Locate the cell with the specified text and output its (x, y) center coordinate. 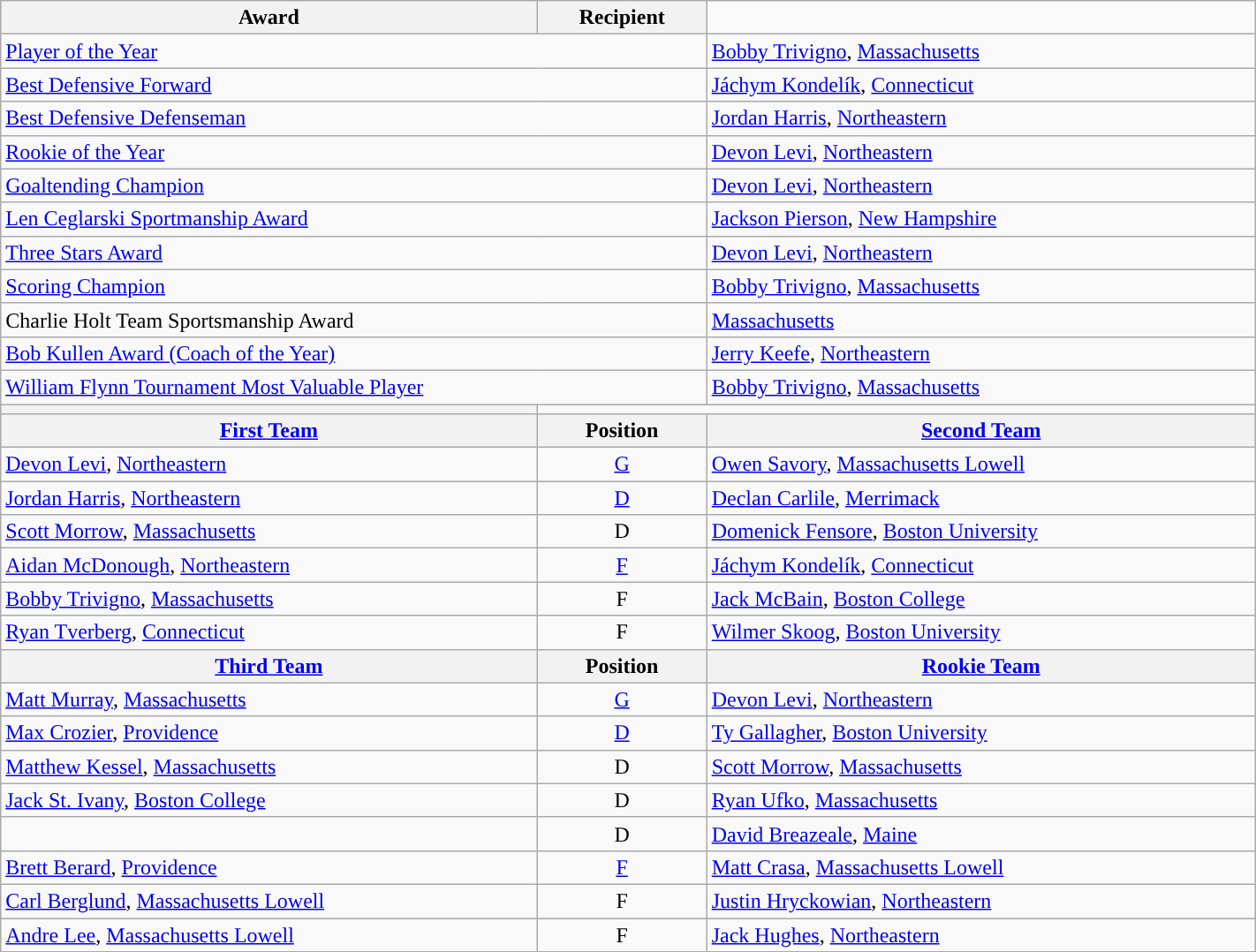
William Flynn Tournament Most Valuable Player (353, 387)
Three Stars Award (353, 253)
Best Defensive Forward (353, 85)
Rookie Team (980, 666)
Ty Gallagher, Boston University (980, 733)
Brett Berard, Providence (269, 867)
Declan Carlile, Merrimack (980, 498)
Matthew Kessel, Massachusetts (269, 767)
Jerry Keefe, Northeastern (980, 353)
Charlie Holt Team Sportsmanship Award (353, 320)
Ryan Ufko, Massachusetts (980, 800)
Goaltending Champion (353, 185)
Jack Hughes, Northeastern (980, 935)
Owen Savory, Massachusetts Lowell (980, 465)
Carl Berglund, Massachusetts Lowell (269, 901)
Scoring Champion (353, 286)
Bob Kullen Award (Coach of the Year) (353, 353)
Jackson Pierson, New Hampshire (980, 219)
Ryan Tverberg, Connecticut (269, 632)
Massachusetts (980, 320)
Aidan McDonough, Northeastern (269, 565)
Justin Hryckowian, Northeastern (980, 901)
Domenick Fensore, Boston University (980, 532)
David Breazeale, Maine (980, 834)
Jack McBain, Boston College (980, 599)
Award (269, 18)
Andre Lee, Massachusetts Lowell (269, 935)
Third Team (269, 666)
Jack St. Ivany, Boston College (269, 800)
Recipient (622, 18)
Second Team (980, 431)
First Team (269, 431)
Max Crozier, Providence (269, 733)
Matt Crasa, Massachusetts Lowell (980, 867)
Matt Murray, Massachusetts (269, 699)
Wilmer Skoog, Boston University (980, 632)
Rookie of the Year (353, 152)
Player of the Year (353, 51)
Best Defensive Defenseman (353, 118)
Len Ceglarski Sportmanship Award (353, 219)
